For the text-containing cell, return its midpoint in (x, y) coordinate format. 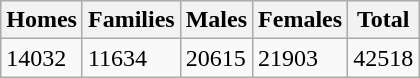
Males (216, 20)
Families (131, 20)
Females (300, 20)
42518 (384, 58)
Homes (42, 20)
21903 (300, 58)
Total (384, 20)
20615 (216, 58)
11634 (131, 58)
14032 (42, 58)
